Capture the cell that displays the provided text and extract its (x, y) central coordinate. 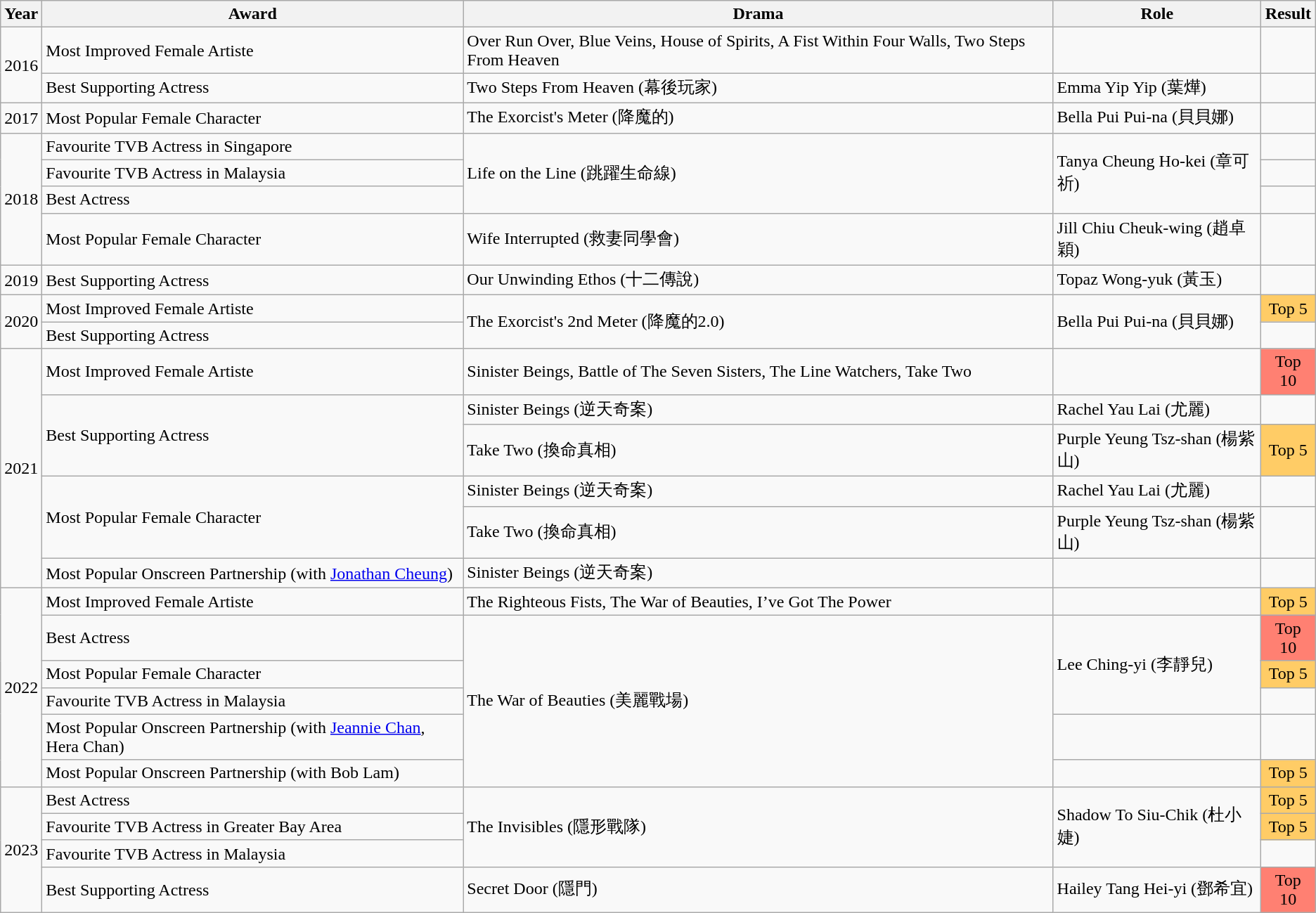
2016 (21, 65)
Life on the Line (跳躍生命線) (758, 173)
Our Unwinding Ethos (十二傳說) (758, 280)
Most Popular Onscreen Partnership (with Bob Lam) (253, 773)
The Exorcist's 2nd Meter (降魔的2.0) (758, 322)
The War of Beauties (美麗戰場) (758, 701)
Over Run Over, Blue Veins, House of Spirits, A Fist Within Four Walls, Two Steps From Heaven (758, 51)
Drama (758, 14)
The Righteous Fists, The War of Beauties, I’ve Got The Power (758, 602)
Two Steps From Heaven (幕後玩家) (758, 89)
Secret Door (隱門) (758, 890)
The Exorcist's Meter (降魔的) (758, 118)
2019 (21, 280)
The Invisibles (隱形戰隊) (758, 827)
Most Popular Onscreen Partnership (with Jeannie Chan, Hera Chan) (253, 737)
Year (21, 14)
2018 (21, 199)
Hailey Tang Hei-yi (鄧希宜) (1157, 890)
2022 (21, 687)
Favourite TVB Actress in Greater Bay Area (253, 827)
Role (1157, 14)
Result (1288, 14)
Lee Ching-yi (李靜兒) (1157, 665)
Most Popular Onscreen Partnership (with Jonathan Cheung) (253, 574)
Jill Chiu Cheuk-wing (趙卓穎) (1157, 239)
2021 (21, 468)
2023 (21, 849)
Favourite TVB Actress in Singapore (253, 146)
Topaz Wong-yuk (黃玉) (1157, 280)
Tanya Cheung Ho-kei (章可祈) (1157, 173)
Sinister Beings, Battle of The Seven Sisters, The Line Watchers, Take Two (758, 371)
Shadow To Siu-Chik (杜小婕) (1157, 827)
2020 (21, 322)
2017 (21, 118)
Emma Yip Yip (葉燁) (1157, 89)
Wife Interrupted (救妻同學會) (758, 239)
Award (253, 14)
